Find where the given text appears and provide that cell's center as [X, Y] coordinate. 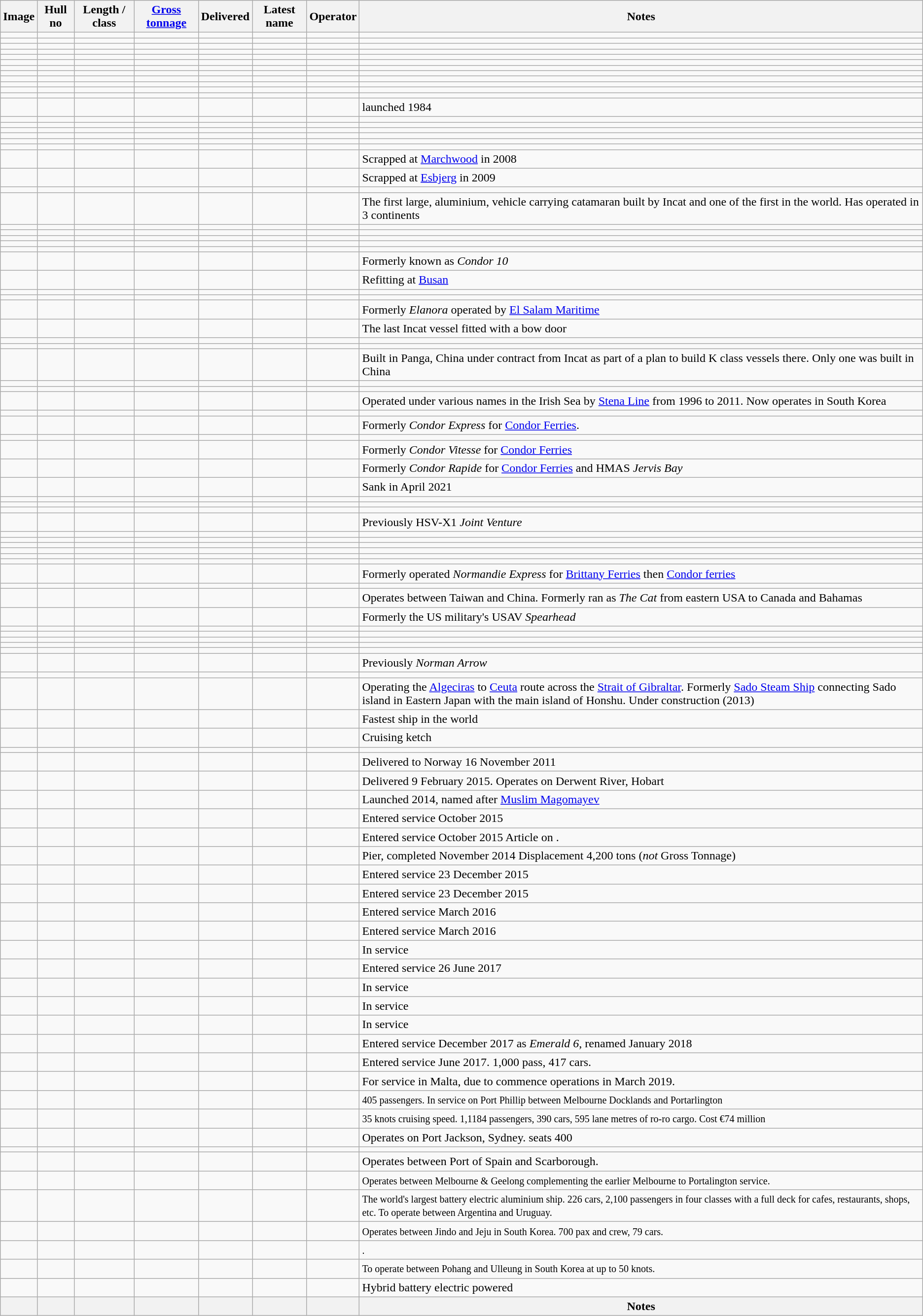
Formerly Condor Rapide for Condor Ferries and HMAS Jervis Bay [641, 468]
Formerly Condor Express for Condor Ferries. [641, 425]
The last Incat vessel fitted with a bow door [641, 328]
Operates between Taiwan and China. Formerly ran as The Cat from eastern USA to Canada and Bahamas [641, 598]
Refitting at Busan [641, 280]
For service in Malta, due to commence operations in March 2019. [641, 1081]
Sank in April 2021 [641, 487]
Entered service October 2015 Article on . [641, 837]
Cruising ketch [641, 738]
Operator [333, 17]
Launched 2014, named after Muslim Magomayev [641, 799]
Scrapped at Esbjerg in 2009 [641, 178]
Image [19, 17]
Operated under various names in the Irish Sea by Stena Line from 1996 to 2011. Now operates in South Korea [641, 401]
35 knots cruising speed. 1,1184 passengers, 390 cars, 595 lane metres of ro-ro cargo. Cost €74 million [641, 1118]
Operates on Port Jackson, Sydney. seats 400 [641, 1138]
Hull no [56, 17]
Operates between Port of Spain and Scarborough. [641, 1162]
Entered service June 2017. 1,000 pass, 417 cars. [641, 1062]
Length / class [104, 17]
Delivered 9 February 2015. Operates on Derwent River, Hobart [641, 781]
Previously Norman Arrow [641, 663]
Formerly known as Condor 10 [641, 261]
Fastest ship in the world [641, 719]
The first large, aluminium, vehicle carrying catamaran built by Incat and one of the first in the world. Has operated in 3 continents [641, 208]
Delivered [225, 17]
Pier, completed November 2014 Displacement 4,200 tons (not Gross Tonnage) [641, 856]
Built in Panga, China under contract from Incat as part of a plan to build K class vessels there. Only one was built in China [641, 365]
Previously HSV-X1 Joint Venture [641, 522]
Hybrid battery electric powered [641, 1287]
Operates between Jindo and Jeju in South Korea. 700 pax and crew, 79 cars. [641, 1231]
Entered service December 2017 as Emerald 6, renamed January 2018 [641, 1043]
Entered service 26 June 2017 [641, 968]
Operates between Melbourne & Geelong complementing the earlier Melbourne to Portalington service. [641, 1180]
Entered service October 2015 [641, 818]
. [641, 1250]
Scrapped at Marchwood in 2008 [641, 159]
Latest name [280, 17]
launched 1984 [641, 107]
Formerly operated Normandie Express for Brittany Ferries then Condor ferries [641, 573]
Formerly Elanora operated by El Salam Maritime [641, 310]
405 passengers. In service on Port Phillip between Melbourne Docklands and Portarlington [641, 1100]
Delivered to Norway 16 November 2011 [641, 762]
Gross tonnage [166, 17]
To operate between Pohang and Ulleung in South Korea at up to 50 knots. [641, 1269]
Formerly Condor Vitesse for Condor Ferries [641, 449]
Formerly the US military's USAV Spearhead [641, 617]
